Output the (X, Y) coordinate of the center of the cell containing the given text.  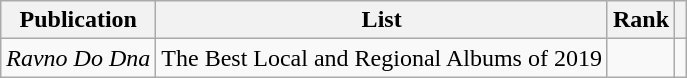
Publication (78, 20)
Rank (640, 20)
List (382, 20)
Ravno Do Dna (78, 58)
The Best Local and Regional Albums of 2019 (382, 58)
